Locate the cell with the specified text and output its (x, y) center coordinate. 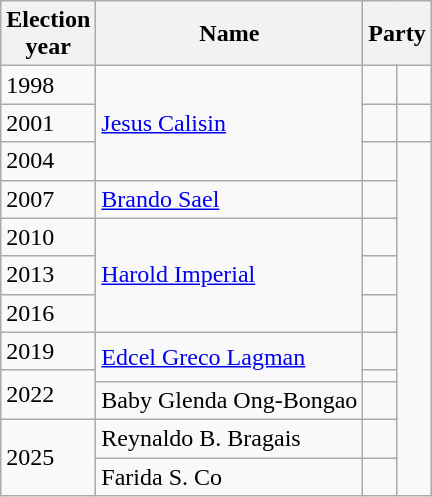
Electionyear (48, 34)
2013 (48, 275)
Party (397, 34)
Harold Imperial (230, 275)
2010 (48, 237)
Edcel Greco Lagman (230, 356)
2025 (48, 457)
Name (230, 34)
2022 (48, 394)
2007 (48, 199)
Jesus Calisin (230, 123)
1998 (48, 85)
Baby Glenda Ong-Bongao (230, 400)
Farida S. Co (230, 477)
2019 (48, 351)
2004 (48, 161)
2001 (48, 123)
Brando Sael (230, 199)
2016 (48, 313)
Reynaldo B. Bragais (230, 438)
